Search for the cell housing the specified text and yield its [x, y] center coordinate. 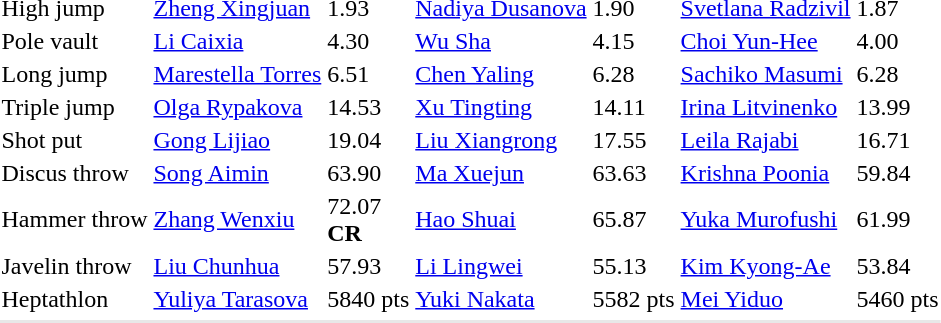
Gong Lijiao [238, 140]
Krishna Poonia [766, 173]
Li Lingwei [501, 266]
Pole vault [74, 41]
Irina Litvinenko [766, 107]
65.87 [634, 220]
55.13 [634, 266]
Leila Rajabi [766, 140]
13.99 [898, 107]
Triple jump [74, 107]
Ma Xuejun [501, 173]
Chen Yaling [501, 74]
Yuki Nakata [501, 299]
Wu Sha [501, 41]
Heptathlon [74, 299]
61.99 [898, 220]
72.07CR [368, 220]
63.90 [368, 173]
16.71 [898, 140]
Choi Yun-Hee [766, 41]
63.63 [634, 173]
Long jump [74, 74]
19.04 [368, 140]
59.84 [898, 173]
5582 pts [634, 299]
Marestella Torres [238, 74]
Kim Kyong-Ae [766, 266]
Zhang Wenxiu [238, 220]
Xu Tingting [501, 107]
Song Aimin [238, 173]
Hammer throw [74, 220]
Liu Xiangrong [501, 140]
Liu Chunhua [238, 266]
57.93 [368, 266]
17.55 [634, 140]
Yuliya Tarasova [238, 299]
53.84 [898, 266]
5840 pts [368, 299]
Olga Rypakova [238, 107]
14.53 [368, 107]
14.11 [634, 107]
Shot put [74, 140]
4.15 [634, 41]
5460 pts [898, 299]
Li Caixia [238, 41]
Sachiko Masumi [766, 74]
4.00 [898, 41]
6.51 [368, 74]
Javelin throw [74, 266]
Hao Shuai [501, 220]
Discus throw [74, 173]
Mei Yiduo [766, 299]
Yuka Murofushi [766, 220]
4.30 [368, 41]
